Identify which cell holds the provided text, then report its (X, Y) central coordinate. 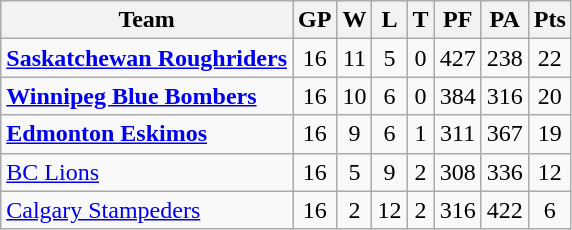
GP (315, 20)
Winnipeg Blue Bombers (147, 96)
10 (354, 96)
11 (354, 58)
367 (504, 134)
W (354, 20)
Team (147, 20)
L (390, 20)
Pts (550, 20)
427 (458, 58)
1 (420, 134)
T (420, 20)
BC Lions (147, 172)
311 (458, 134)
238 (504, 58)
PA (504, 20)
Calgary Stampeders (147, 210)
384 (458, 96)
Saskatchewan Roughriders (147, 58)
336 (504, 172)
308 (458, 172)
Edmonton Eskimos (147, 134)
422 (504, 210)
PF (458, 20)
20 (550, 96)
19 (550, 134)
22 (550, 58)
